Search for the cell housing the specified text and yield its [x, y] center coordinate. 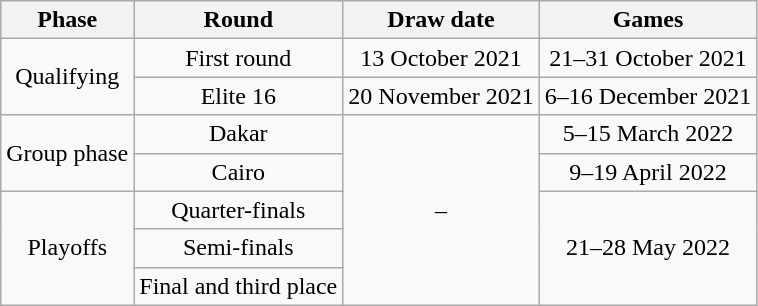
Games [648, 20]
Phase [68, 20]
6–16 December 2021 [648, 96]
21–31 October 2021 [648, 58]
5–15 March 2022 [648, 134]
Round [238, 20]
Playoffs [68, 248]
Quarter-finals [238, 210]
21–28 May 2022 [648, 248]
Elite 16 [238, 96]
13 October 2021 [441, 58]
Final and third place [238, 286]
First round [238, 58]
Dakar [238, 134]
9–19 April 2022 [648, 172]
Group phase [68, 153]
Semi-finals [238, 248]
20 November 2021 [441, 96]
Cairo [238, 172]
– [441, 210]
Draw date [441, 20]
Qualifying [68, 77]
